Provide the (X, Y) coordinate of the cell's center where the given text is located.  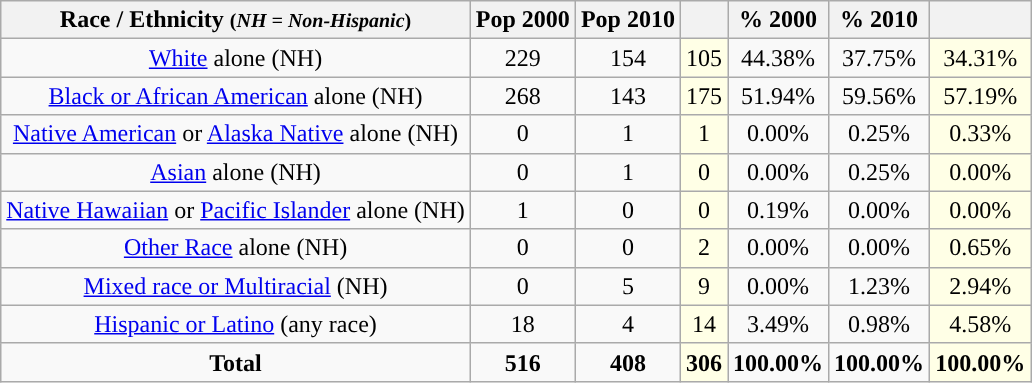
408 (628, 362)
143 (628, 96)
2 (704, 248)
59.56% (880, 96)
Pop 2000 (522, 20)
0.33% (980, 134)
37.75% (880, 58)
Hispanic or Latino (any race) (236, 324)
268 (522, 96)
% 2010 (880, 20)
57.19% (980, 96)
Pop 2010 (628, 20)
44.38% (778, 58)
1.23% (880, 286)
5 (628, 286)
306 (704, 362)
Asian alone (NH) (236, 172)
Black or African American alone (NH) (236, 96)
34.31% (980, 58)
154 (628, 58)
0.65% (980, 248)
229 (522, 58)
18 (522, 324)
% 2000 (778, 20)
Other Race alone (NH) (236, 248)
2.94% (980, 286)
Native American or Alaska Native alone (NH) (236, 134)
0.98% (880, 324)
0.19% (778, 210)
516 (522, 362)
4.58% (980, 324)
9 (704, 286)
3.49% (778, 324)
Mixed race or Multiracial (NH) (236, 286)
Native Hawaiian or Pacific Islander alone (NH) (236, 210)
Race / Ethnicity (NH = Non-Hispanic) (236, 20)
175 (704, 96)
51.94% (778, 96)
White alone (NH) (236, 58)
4 (628, 324)
14 (704, 324)
Total (236, 362)
105 (704, 58)
